Find where the given text appears and provide that cell's center as [x, y] coordinate. 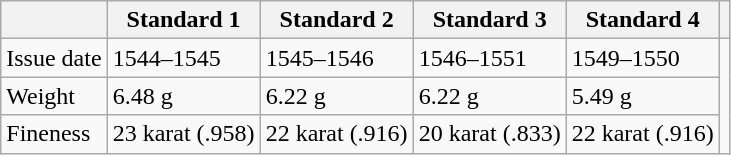
1544–1545 [184, 58]
Fineness [54, 134]
5.49 g [642, 96]
23 karat (.958) [184, 134]
Issue date [54, 58]
Standard 4 [642, 20]
1546–1551 [490, 58]
6.48 g [184, 96]
20 karat (.833) [490, 134]
Weight [54, 96]
Standard 2 [336, 20]
1545–1546 [336, 58]
1549–1550 [642, 58]
Standard 3 [490, 20]
Standard 1 [184, 20]
